Scan for the cell matching the given text and deliver its [X, Y] coordinate at center. 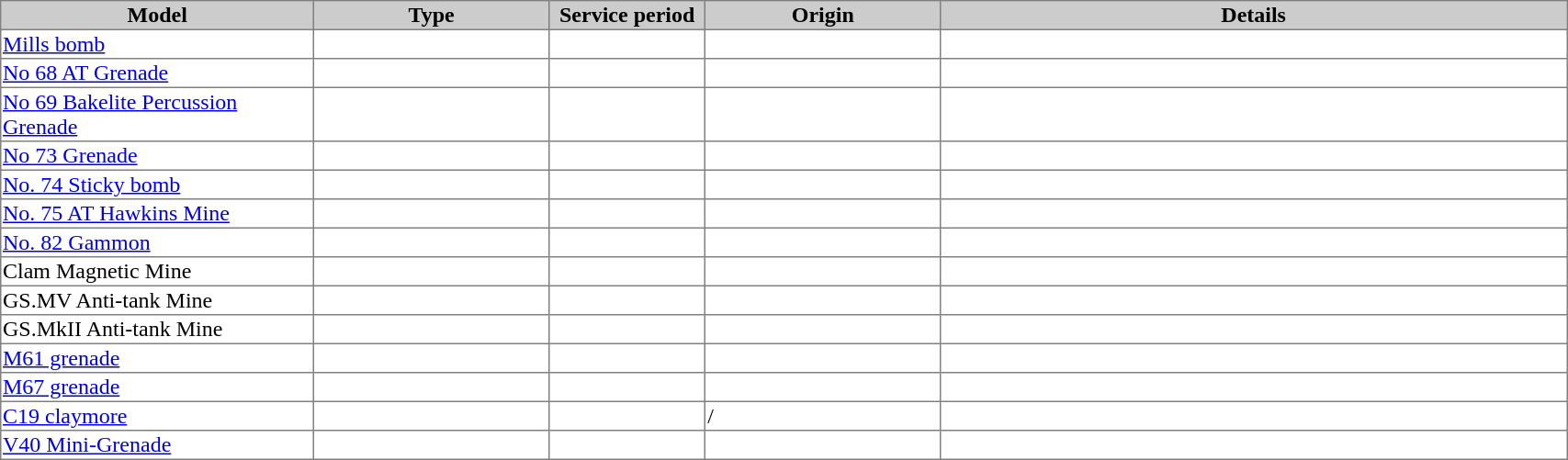
No. 82 Gammon [158, 242]
No. 74 Sticky bomb [158, 185]
No 73 Grenade [158, 156]
No. 75 AT Hawkins Mine [158, 214]
Mills bomb [158, 44]
No 68 AT Grenade [158, 73]
Details [1254, 16]
M67 grenade [158, 387]
M61 grenade [158, 358]
Origin [823, 16]
/ [823, 416]
Service period [626, 16]
No 69 Bakelite Percussion Grenade [158, 114]
C19 claymore [158, 416]
Model [158, 16]
Type [432, 16]
V40 Mini-Grenade [158, 445]
GS.MkII Anti-tank Mine [158, 330]
GS.MV Anti-tank Mine [158, 300]
Clam Magnetic Mine [158, 272]
